Return the [X, Y] coordinate for the center point of the cell that contains the specified text.  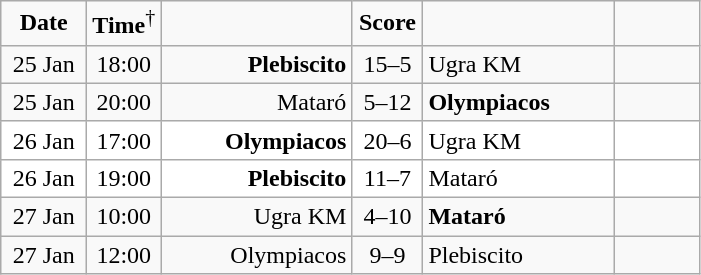
17:00 [124, 140]
20–6 [388, 140]
9–9 [388, 255]
15–5 [388, 64]
18:00 [124, 64]
Score [388, 24]
4–10 [388, 217]
Time† [124, 24]
10:00 [124, 217]
Date [44, 24]
5–12 [388, 102]
19:00 [124, 178]
11–7 [388, 178]
12:00 [124, 255]
20:00 [124, 102]
